Determine the (X, Y) coordinate at the center of the cell enclosing the given text.  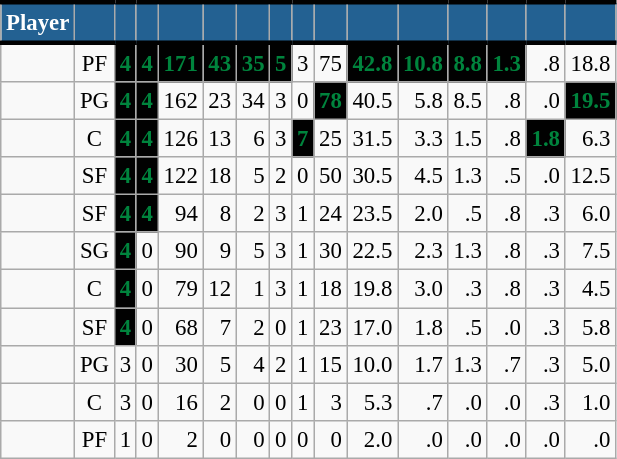
19.8 (372, 289)
5.3 (372, 402)
31.5 (372, 139)
78 (330, 101)
13 (220, 139)
17.0 (372, 327)
94 (180, 214)
10.8 (423, 62)
10.0 (372, 364)
3.0 (423, 289)
1.5 (468, 139)
162 (180, 101)
1.0 (590, 402)
6 (252, 139)
25 (330, 139)
126 (180, 139)
23.5 (372, 214)
18.8 (590, 62)
12.5 (590, 176)
6.3 (590, 139)
8 (220, 214)
75 (330, 62)
16 (180, 402)
8.5 (468, 101)
50 (330, 176)
12 (220, 289)
43 (220, 62)
30.5 (372, 176)
79 (180, 289)
5.0 (590, 364)
40.5 (372, 101)
6.0 (590, 214)
122 (180, 176)
8.8 (468, 62)
34 (252, 101)
1.7 (423, 364)
35 (252, 62)
24 (330, 214)
68 (180, 327)
3.3 (423, 139)
7.5 (590, 251)
Player (38, 22)
2.3 (423, 251)
42.8 (372, 62)
171 (180, 62)
22.5 (372, 251)
19.5 (590, 101)
SG (95, 251)
90 (180, 251)
15 (330, 364)
9 (220, 251)
